Capture the cell that displays the provided text and extract its (X, Y) central coordinate. 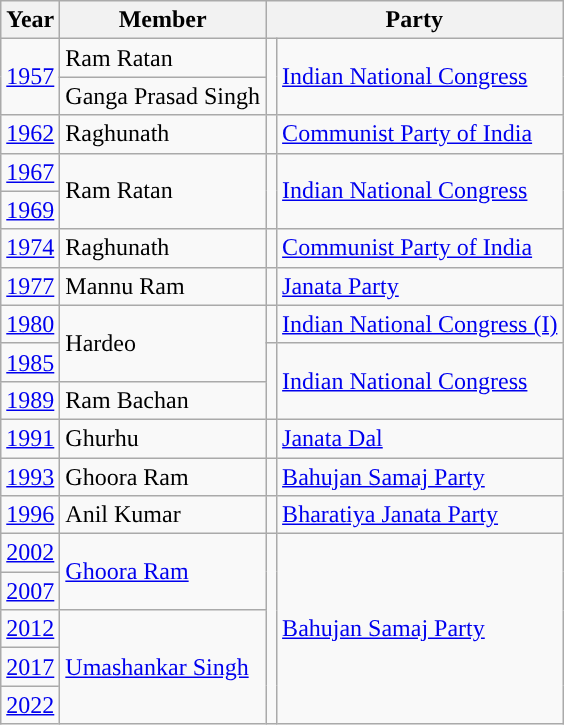
Party (414, 20)
1977 (30, 286)
1991 (30, 438)
1993 (30, 477)
1985 (30, 362)
1989 (30, 400)
1996 (30, 515)
1957 (30, 77)
Umashankar Singh (163, 667)
2007 (30, 591)
Bharatiya Janata Party (420, 515)
1962 (30, 134)
Hardeo (163, 343)
Ganga Prasad Singh (163, 96)
Mannu Ram (163, 286)
2022 (30, 705)
1969 (30, 210)
Indian National Congress (I) (420, 324)
Anil Kumar (163, 515)
2002 (30, 553)
Ram Bachan (163, 400)
1974 (30, 248)
Year (30, 20)
2017 (30, 667)
Janata Party (420, 286)
2012 (30, 629)
Ghurhu (163, 438)
1967 (30, 172)
Member (163, 20)
1980 (30, 324)
Janata Dal (420, 438)
